Extract the (X, Y) coordinate from the center of the cell holding the provided text.  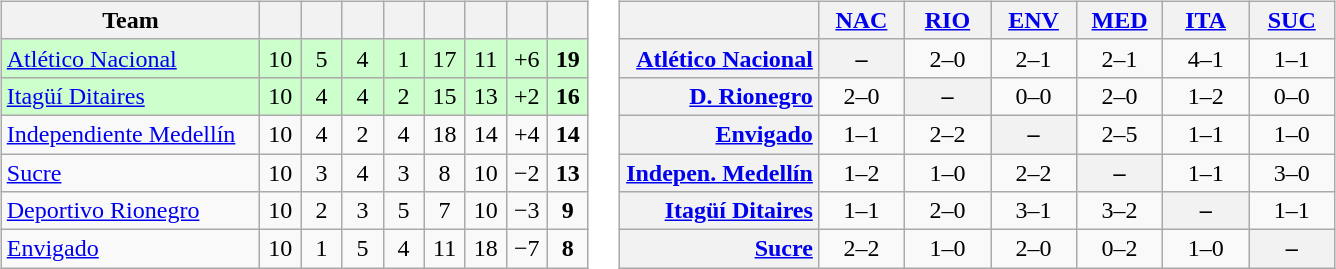
D. Rionegro (720, 96)
−2 (526, 173)
SUC (1292, 20)
ITA (1206, 20)
7 (444, 211)
0–2 (1120, 249)
16 (568, 96)
NAC (861, 20)
2–5 (1120, 134)
3–1 (1033, 211)
+4 (526, 134)
−3 (526, 211)
+6 (526, 58)
3–2 (1120, 211)
19 (568, 58)
+2 (526, 96)
Team (130, 20)
Independiente Medellín (130, 134)
ENV (1033, 20)
3–0 (1292, 173)
17 (444, 58)
Deportivo Rionegro (130, 211)
RIO (947, 20)
−7 (526, 249)
15 (444, 96)
Indepen. Medellín (720, 173)
MED (1120, 20)
9 (568, 211)
4–1 (1206, 58)
